Pinpoint the cell where the given text exists, returning its (X, Y) midpoint coordinate. 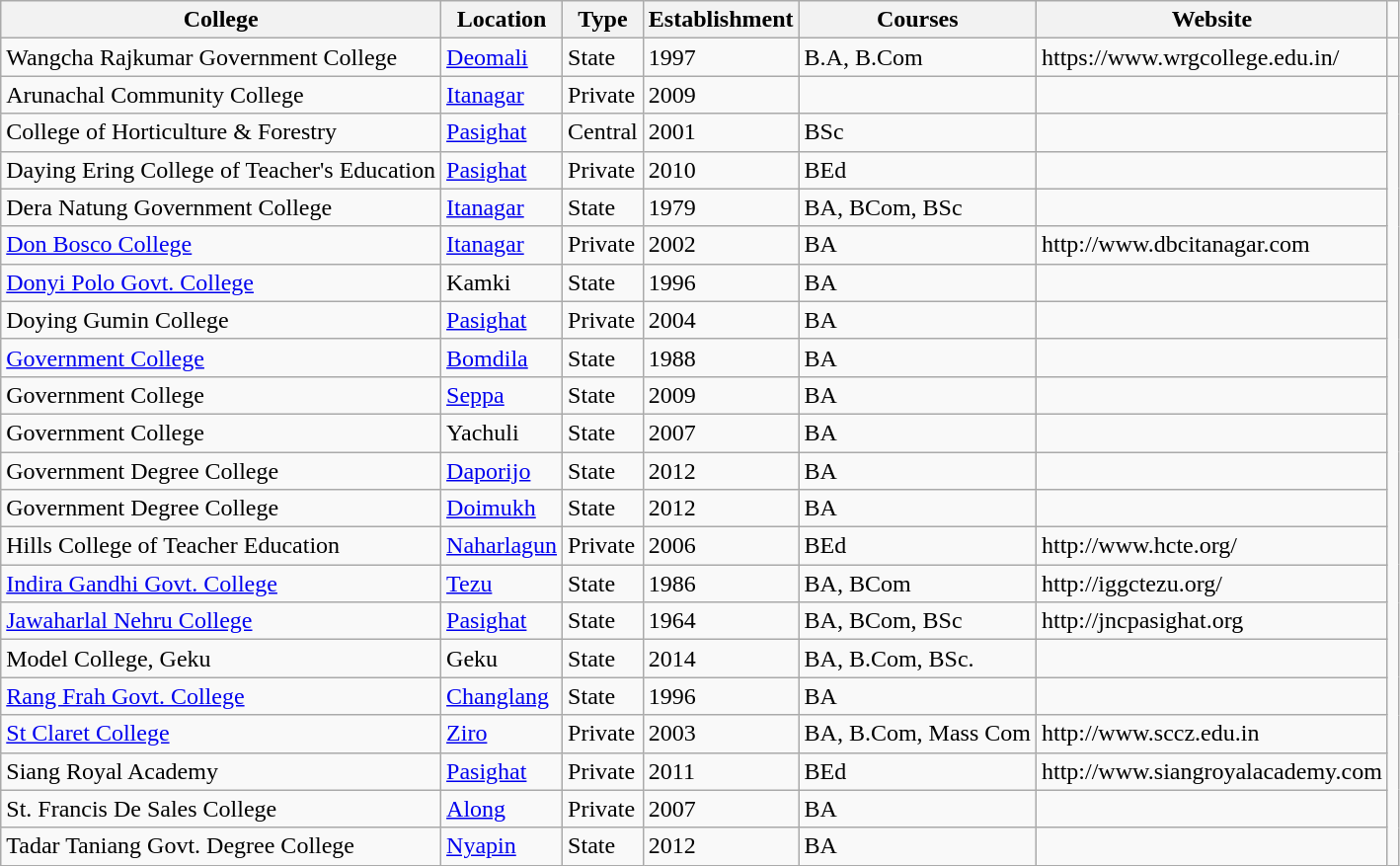
BA, B.Com, BSc. (917, 659)
Hills College of Teacher Education (221, 546)
Deomali (502, 57)
B.A, B.Com (917, 57)
1988 (721, 357)
2014 (721, 659)
https://www.wrgcollege.edu.in/ (1211, 57)
2004 (721, 320)
Indira Gandhi Govt. College (221, 584)
Geku (502, 659)
Daying Ering College of Teacher's Education (221, 170)
Central (603, 132)
Daporijo (502, 471)
1964 (721, 621)
St Claret College (221, 734)
1979 (721, 207)
Doimukh (502, 509)
College (221, 20)
2006 (721, 546)
Model College, Geku (221, 659)
http://www.dbcitanagar.com (1211, 245)
Naharlagun (502, 546)
http://jncpasighat.org (1211, 621)
Siang Royal Academy (221, 771)
Location (502, 20)
Kamki (502, 282)
St. Francis De Sales College (221, 809)
http://iggctezu.org/ (1211, 584)
Donyi Polo Govt. College (221, 282)
Along (502, 809)
Seppa (502, 395)
1997 (721, 57)
2001 (721, 132)
Don Bosco College (221, 245)
Jawaharlal Nehru College (221, 621)
Yachuli (502, 433)
http://www.hcte.org/ (1211, 546)
2003 (721, 734)
2011 (721, 771)
Website (1211, 20)
http://www.siangroyalacademy.com (1211, 771)
BA, B.Com, Mass Com (917, 734)
Courses (917, 20)
Rang Frah Govt. College (221, 696)
Changlang (502, 696)
1986 (721, 584)
Bomdila (502, 357)
Establishment (721, 20)
2002 (721, 245)
http://www.sccz.edu.in (1211, 734)
2010 (721, 170)
Tezu (502, 584)
Dera Natung Government College (221, 207)
Nyapin (502, 846)
College of Horticulture & Forestry (221, 132)
BSc (917, 132)
Type (603, 20)
Ziro (502, 734)
Arunachal Community College (221, 95)
Wangcha Rajkumar Government College (221, 57)
BA, BCom (917, 584)
Tadar Taniang Govt. Degree College (221, 846)
Doying Gumin College (221, 320)
